Determine the [x, y] coordinate at the center of the cell enclosing the given text.  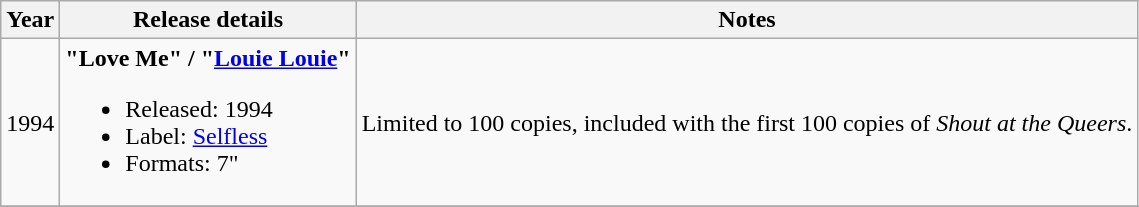
Limited to 100 copies, included with the first 100 copies of Shout at the Queers. [747, 122]
"Love Me" / "Louie Louie"Released: 1994Label: SelflessFormats: 7" [208, 122]
Release details [208, 20]
1994 [30, 122]
Notes [747, 20]
Year [30, 20]
